For the text-containing cell, return its midpoint in (x, y) coordinate format. 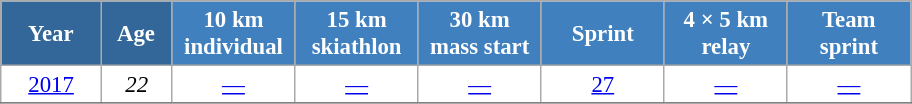
Age (136, 34)
2017 (52, 85)
15 km skiathlon (356, 34)
27 (602, 85)
Year (52, 34)
10 km individual (234, 34)
4 × 5 km relay (726, 34)
Sprint (602, 34)
Team sprint (848, 34)
22 (136, 85)
30 km mass start (480, 34)
